Determine the (x, y) coordinate at the center of the cell enclosing the given text.  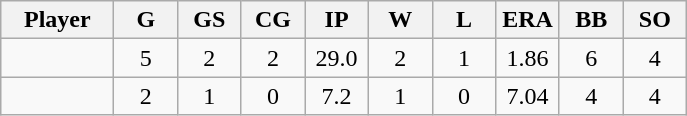
L (464, 20)
7.04 (528, 96)
IP (337, 20)
BB (591, 20)
G (146, 20)
5 (146, 58)
6 (591, 58)
ERA (528, 20)
Player (58, 20)
29.0 (337, 58)
GS (210, 20)
W (400, 20)
CG (273, 20)
SO (655, 20)
1.86 (528, 58)
7.2 (337, 96)
